Capture the cell that displays the provided text and extract its (X, Y) central coordinate. 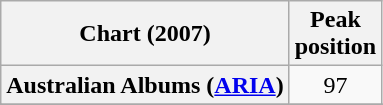
Australian Albums (ARIA) (145, 85)
97 (335, 85)
Chart (2007) (145, 34)
Peakposition (335, 34)
